Identify which cell holds the provided text, then report its (X, Y) central coordinate. 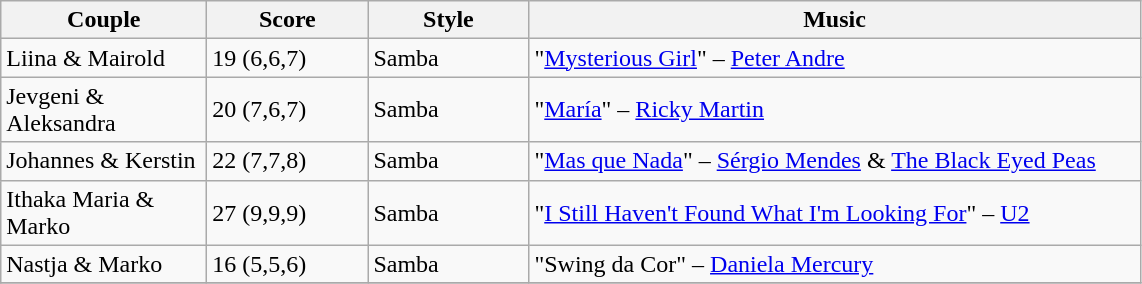
16 (5,5,6) (288, 264)
Nastja & Marko (104, 264)
"Mas que Nada" – Sérgio Mendes & The Black Eyed Peas (834, 161)
Liina & Mairold (104, 58)
"María" – Ricky Martin (834, 110)
19 (6,6,7) (288, 58)
Couple (104, 20)
20 (7,6,7) (288, 110)
"I Still Haven't Found What I'm Looking For" – U2 (834, 212)
"Mysterious Girl" – Peter Andre (834, 58)
"Swing da Cor" – Daniela Mercury (834, 264)
22 (7,7,8) (288, 161)
Ithaka Maria & Marko (104, 212)
Music (834, 20)
Johannes & Kerstin (104, 161)
Jevgeni & Aleksandra (104, 110)
27 (9,9,9) (288, 212)
Score (288, 20)
Style (448, 20)
